Search for the cell housing the specified text and yield its [x, y] center coordinate. 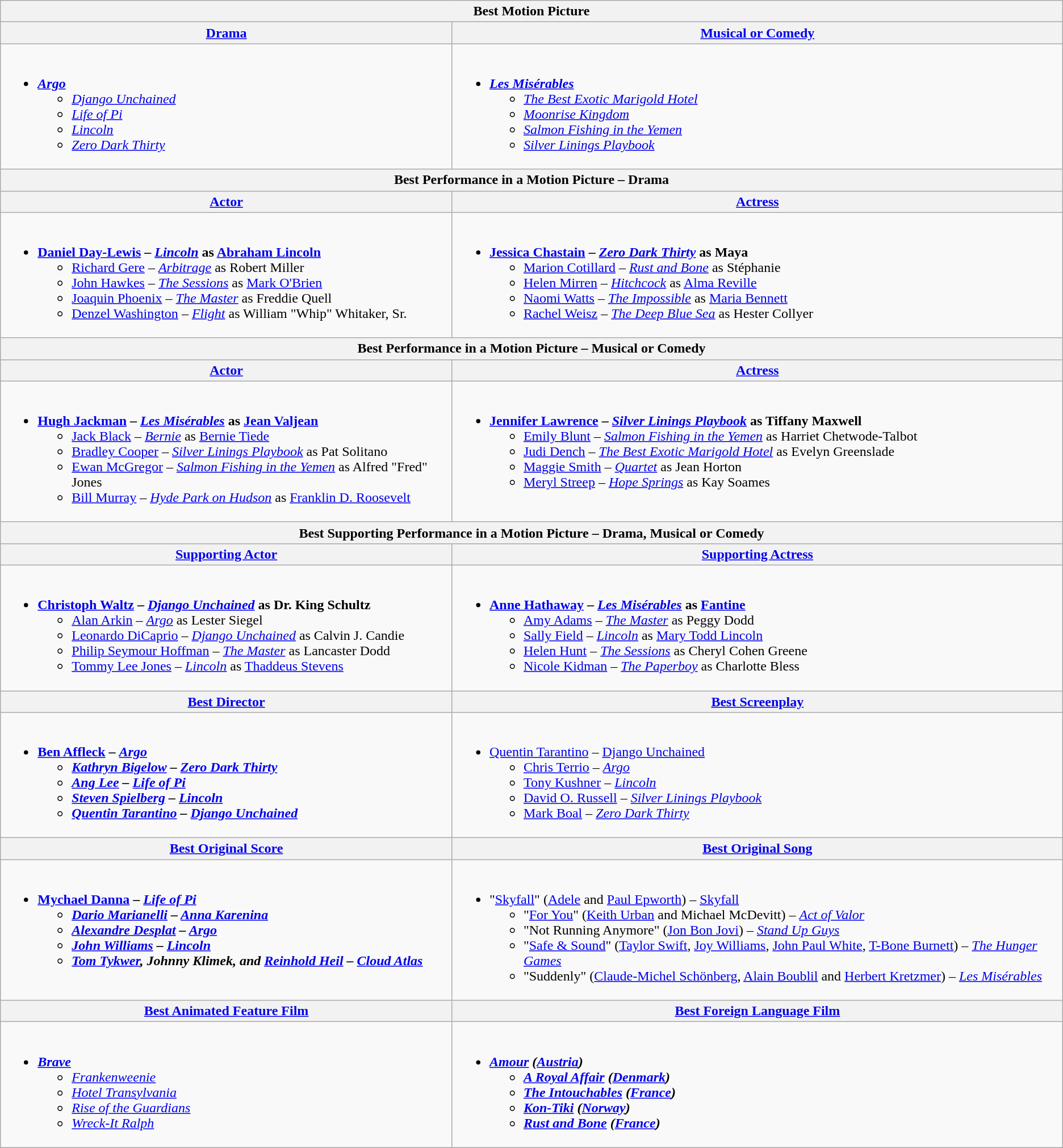
ArgoDjango UnchainedLife of PiLincolnZero Dark Thirty [227, 107]
Musical or Comedy [758, 33]
Best Supporting Performance in a Motion Picture – Drama, Musical or Comedy [531, 533]
Best Foreign Language Film [758, 1011]
Best Animated Feature Film [227, 1011]
Ben Affleck – ArgoKathryn Bigelow – Zero Dark ThirtyAng Lee – Life of PiSteven Spielberg – LincolnQuentin Tarantino – Django Unchained [227, 776]
Best Performance in a Motion Picture – Musical or Comedy [531, 349]
Les MisérablesThe Best Exotic Marigold HotelMoonrise KingdomSalmon Fishing in the YemenSilver Linings Playbook [758, 107]
Best Performance in a Motion Picture – Drama [531, 180]
Supporting Actress [758, 554]
Drama [227, 33]
BraveFrankenweenieHotel TransylvaniaRise of the GuardiansWreck-It Ralph [227, 1084]
Quentin Tarantino – Django UnchainedChris Terrio – ArgoTony Kushner – LincolnDavid O. Russell – Silver Linings PlaybookMark Boal – Zero Dark Thirty [758, 776]
Supporting Actor [227, 554]
Best Motion Picture [531, 11]
Best Director [227, 701]
Best Original Song [758, 849]
Amour (Austria)A Royal Affair (Denmark)The Intouchables (France)Kon-Tiki (Norway)Rust and Bone (France) [758, 1084]
Best Original Score [227, 849]
Best Screenplay [758, 701]
